Determine the [X, Y] coordinate at the center of the cell enclosing the given text.  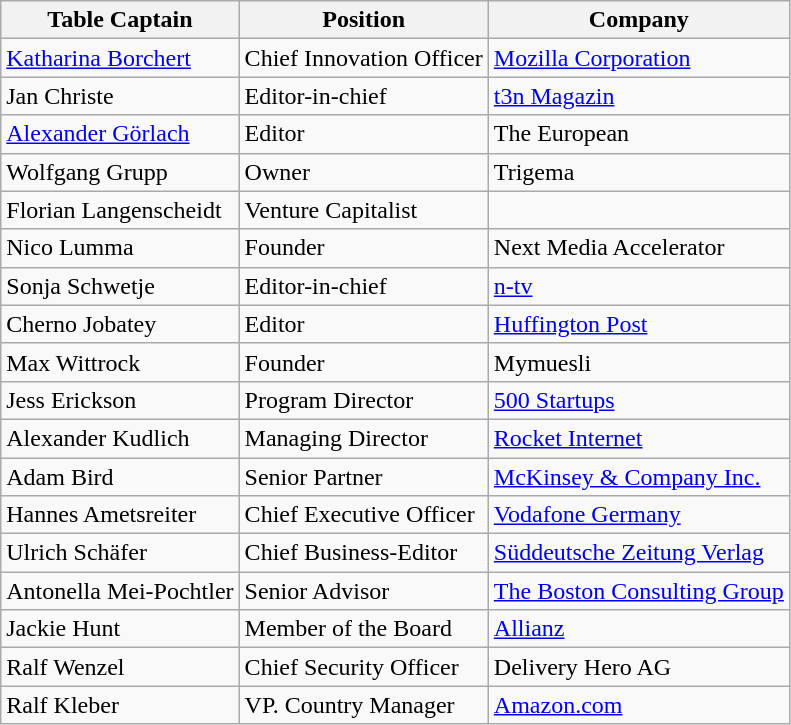
Chief Security Officer [364, 667]
Mozilla Corporation [638, 58]
Nico Lumma [120, 248]
Max Wittrock [120, 362]
Ulrich Schäfer [120, 553]
n-tv [638, 286]
Venture Capitalist [364, 210]
Jackie Hunt [120, 629]
Chief Business-Editor [364, 553]
Delivery Hero AG [638, 667]
Table Captain [120, 20]
Antonella Mei-Pochtler [120, 591]
Allianz [638, 629]
Trigema [638, 172]
Chief Executive Officer [364, 515]
Sonja Schwetje [120, 286]
VP. Country Manager [364, 705]
Wolfgang Grupp [120, 172]
The European [638, 134]
Managing Director [364, 438]
Mymuesli [638, 362]
Huffington Post [638, 324]
Ralf Wenzel [120, 667]
Senior Partner [364, 477]
Position [364, 20]
Amazon.com [638, 705]
Jan Christe [120, 96]
Vodafone Germany [638, 515]
Member of the Board [364, 629]
Jess Erickson [120, 400]
Adam Bird [120, 477]
Alexander Kudlich [120, 438]
Next Media Accelerator [638, 248]
Katharina Borchert [120, 58]
Company [638, 20]
Owner [364, 172]
Alexander Görlach [120, 134]
Program Director [364, 400]
Chief Innovation Officer [364, 58]
Rocket Internet [638, 438]
Cherno Jobatey [120, 324]
Süddeutsche Zeitung Verlag [638, 553]
500 Startups [638, 400]
The Boston Consulting Group [638, 591]
Ralf Kleber [120, 705]
t3n Magazin [638, 96]
McKinsey & Company Inc. [638, 477]
Hannes Ametsreiter [120, 515]
Senior Advisor [364, 591]
Florian Langenscheidt [120, 210]
